Find where the given text appears and provide that cell's center as [x, y] coordinate. 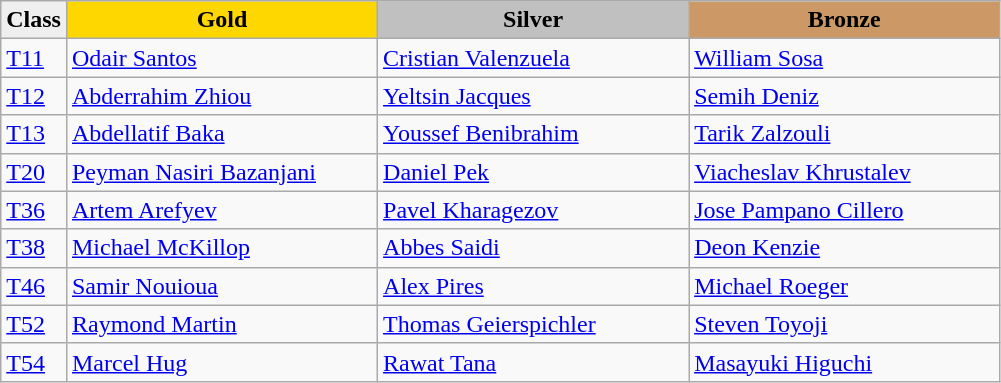
Masayuki Higuchi [844, 362]
Gold [222, 20]
T11 [34, 58]
T46 [34, 286]
Youssef Benibrahim [534, 134]
T13 [34, 134]
Class [34, 20]
Artem Arefyev [222, 210]
Silver [534, 20]
T12 [34, 96]
Viacheslav Khrustalev [844, 172]
Thomas Geierspichler [534, 324]
Steven Toyoji [844, 324]
Michael Roeger [844, 286]
Bronze [844, 20]
T20 [34, 172]
Rawat Tana [534, 362]
Samir Nouioua [222, 286]
Abbes Saidi [534, 248]
Alex Pires [534, 286]
Cristian Valenzuela [534, 58]
Jose Pampano Cillero [844, 210]
Odair Santos [222, 58]
Yeltsin Jacques [534, 96]
Peyman Nasiri Bazanjani [222, 172]
Daniel Pek [534, 172]
T38 [34, 248]
Raymond Martin [222, 324]
Michael McKillop [222, 248]
T36 [34, 210]
Semih Deniz [844, 96]
T52 [34, 324]
Marcel Hug [222, 362]
T54 [34, 362]
Abdellatif Baka [222, 134]
Pavel Kharagezov [534, 210]
Abderrahim Zhiou [222, 96]
Tarik Zalzouli [844, 134]
William Sosa [844, 58]
Deon Kenzie [844, 248]
